Scan for the cell matching the given text and deliver its [x, y] coordinate at center. 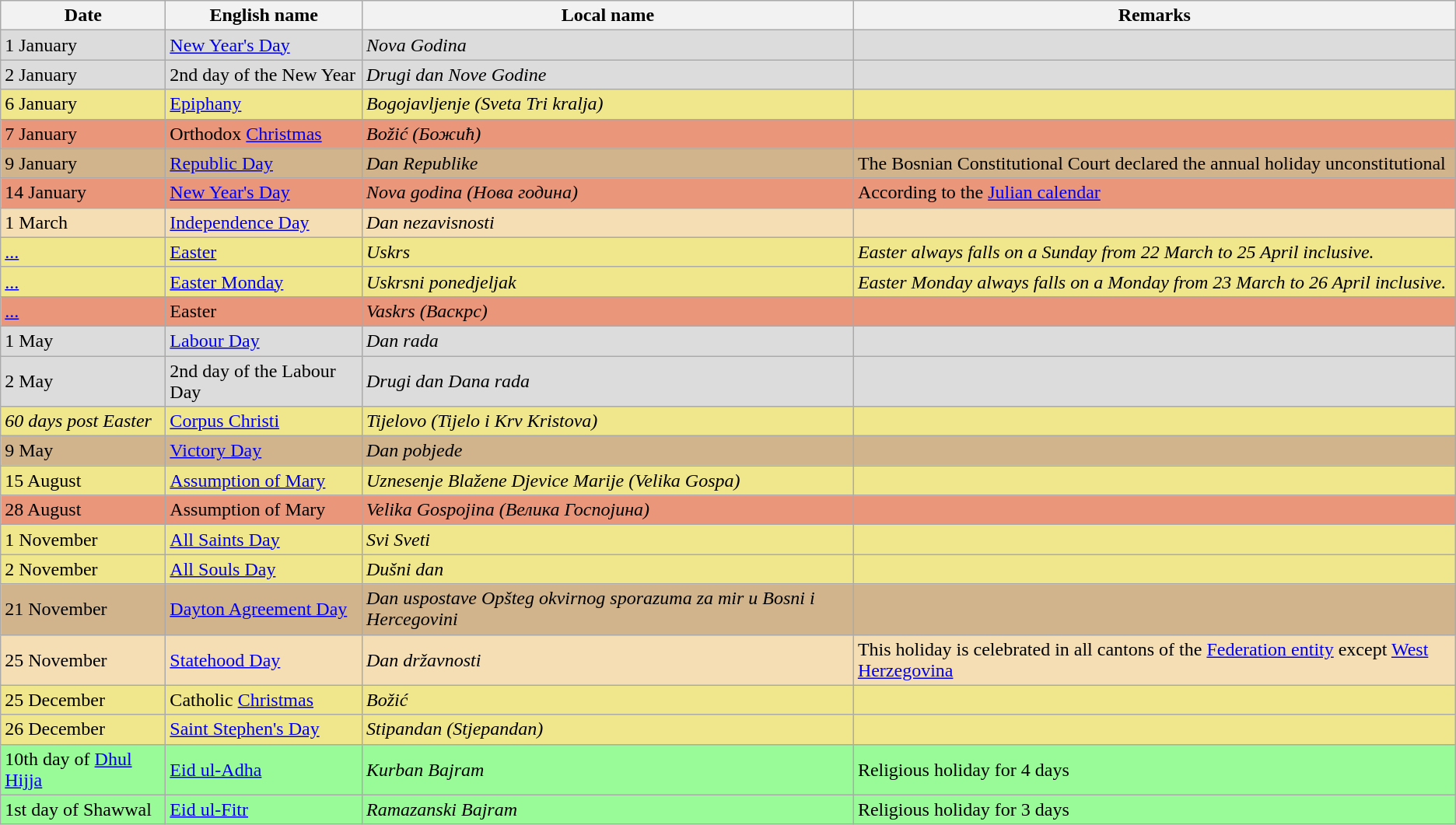
Dan državnosti [607, 659]
Svi Sveti [607, 540]
All Souls Day [264, 569]
Religious holiday for 4 days [1154, 770]
Dan Republike [607, 163]
10th day of Dhul Hijja [83, 770]
Drugi dan Dana rada [607, 381]
Bogojavljenje (Sveta Tri kralja) [607, 104]
1 November [83, 540]
Ramazanski Bajram [607, 809]
Uznesenje Blažene Djevice Marije (Velika Gospa) [607, 481]
Statehood Day [264, 659]
Uskrs [607, 252]
15 August [83, 481]
Uskrsni ponedjeljak [607, 281]
1 May [83, 341]
Catholic Christmas [264, 700]
Velika Gospojina (Велика Госпојина) [607, 510]
7 January [83, 134]
Saint Stephen's Day [264, 729]
Easter always falls on a Sunday from 22 March to 25 April inclusive. [1154, 252]
9 January [83, 163]
This holiday is celebrated in all cantons of the Federation entity except West Herzegovina [1154, 659]
All Saints Day [264, 540]
6 January [83, 104]
Easter Monday always falls on a Monday from 23 March to 26 April inclusive. [1154, 281]
Dušni dan [607, 569]
Orthodox Christmas [264, 134]
The Bosnian Constitutional Court declared the annual holiday unconstitutional [1154, 163]
Labour Day [264, 341]
1st day of Shawwal [83, 809]
Date [83, 16]
25 December [83, 700]
Corpus Christi [264, 421]
Dan uspostave Opšteg okvirnog sporazuma za mir u Bosni i Hercegovini [607, 610]
25 November [83, 659]
Dan pobjede [607, 451]
Božić [607, 700]
Božić (Божић) [607, 134]
1 March [83, 222]
2 May [83, 381]
60 days post Easter [83, 421]
2nd day of the New Year [264, 75]
9 May [83, 451]
Dan nezavisnosti [607, 222]
2 November [83, 569]
Nova Godina [607, 45]
Epiphany [264, 104]
21 November [83, 610]
Nova godina (Нова година) [607, 193]
2nd day of the Labour Day [264, 381]
2 January [83, 75]
Victory Day [264, 451]
Remarks [1154, 16]
1 January [83, 45]
Tijelovo (Tijelo i Krv Kristova) [607, 421]
14 January [83, 193]
Kurban Bajram [607, 770]
Local name [607, 16]
28 August [83, 510]
English name [264, 16]
Dan rada [607, 341]
Eid ul-Fitr [264, 809]
26 December [83, 729]
Independence Day [264, 222]
Republic Day [264, 163]
Eid ul-Adha [264, 770]
Drugi dan Nove Godine [607, 75]
According to the Julian calendar [1154, 193]
Vaskrs (Васкрс) [607, 311]
Dayton Agreement Day [264, 610]
Easter Monday [264, 281]
Religious holiday for 3 days [1154, 809]
Stipandan (Stjepandan) [607, 729]
